Locate the cell with the specified text and output its [X, Y] center coordinate. 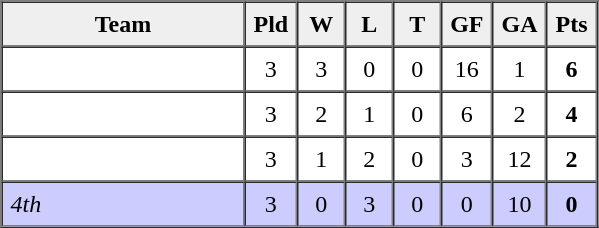
T [417, 24]
Team [124, 24]
4th [124, 204]
GF [466, 24]
16 [466, 68]
Pld [270, 24]
4 [572, 114]
Pts [572, 24]
L [369, 24]
12 [520, 158]
GA [520, 24]
W [321, 24]
10 [520, 204]
